Identify which cell holds the provided text, then report its (X, Y) central coordinate. 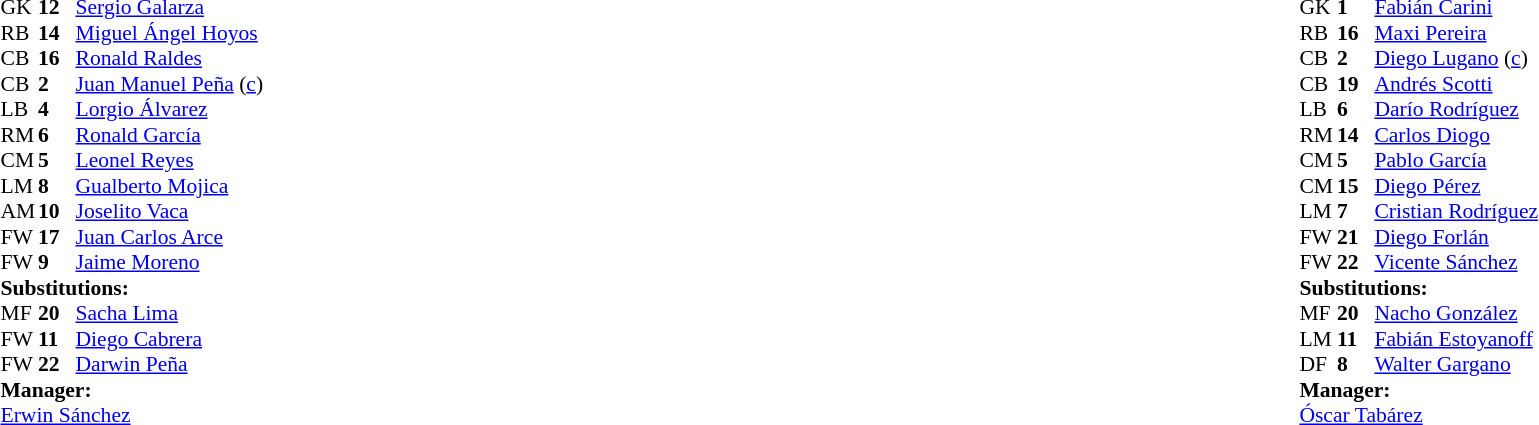
19 (1356, 84)
Nacho González (1456, 313)
Jaime Moreno (170, 263)
10 (57, 211)
21 (1356, 237)
Andrés Scotti (1456, 84)
Leonel Reyes (170, 161)
Juan Manuel Peña (c) (170, 84)
9 (57, 263)
Vicente Sánchez (1456, 263)
Sacha Lima (170, 313)
Pablo García (1456, 161)
Ronald García (170, 135)
Cristian Rodríguez (1456, 211)
Diego Lugano (c) (1456, 59)
Joselito Vaca (170, 211)
4 (57, 109)
Ronald Raldes (170, 59)
15 (1356, 186)
Lorgio Álvarez (170, 109)
DF (1318, 365)
Diego Forlán (1456, 237)
17 (57, 237)
Juan Carlos Arce (170, 237)
AM (19, 211)
Walter Gargano (1456, 365)
7 (1356, 211)
Fabián Estoyanoff (1456, 339)
Gualberto Mojica (170, 186)
Diego Pérez (1456, 186)
Darío Rodríguez (1456, 109)
Darwin Peña (170, 365)
Maxi Pereira (1456, 33)
Diego Cabrera (170, 339)
Miguel Ángel Hoyos (170, 33)
Carlos Diogo (1456, 135)
